Detect which cell encompasses the target text, then output its (x, y) center coordinate. 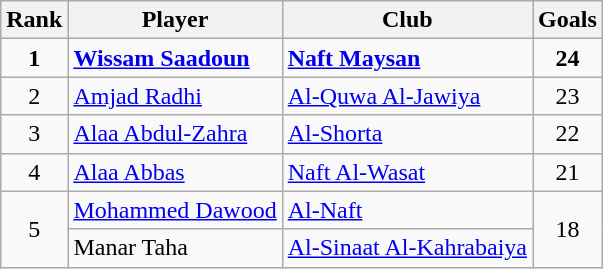
Alaa Abdul-Zahra (175, 134)
18 (568, 229)
Goals (568, 20)
Naft Maysan (407, 58)
1 (34, 58)
24 (568, 58)
Amjad Radhi (175, 96)
Al-Quwa Al-Jawiya (407, 96)
Al-Naft (407, 210)
Wissam Saadoun (175, 58)
23 (568, 96)
4 (34, 172)
Rank (34, 20)
Club (407, 20)
Player (175, 20)
3 (34, 134)
Naft Al-Wasat (407, 172)
21 (568, 172)
5 (34, 229)
Al-Sinaat Al-Kahrabaiya (407, 248)
2 (34, 96)
Mohammed Dawood (175, 210)
Manar Taha (175, 248)
Alaa Abbas (175, 172)
22 (568, 134)
Al-Shorta (407, 134)
